Return (X, Y) of the center of cell containing provided text 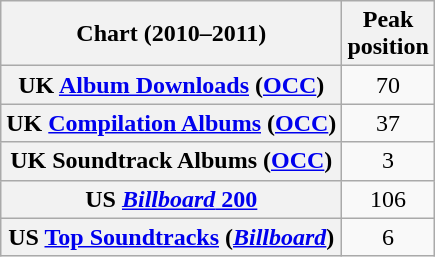
UK Compilation Albums (OCC) (172, 123)
UK Soundtrack Albums (OCC) (172, 161)
US Top Soundtracks (Billboard) (172, 237)
37 (388, 123)
3 (388, 161)
70 (388, 85)
Peakposition (388, 34)
106 (388, 199)
US Billboard 200 (172, 199)
UK Album Downloads (OCC) (172, 85)
Chart (2010–2011) (172, 34)
6 (388, 237)
